Output the (X, Y) coordinate of the center of the cell containing the given text.  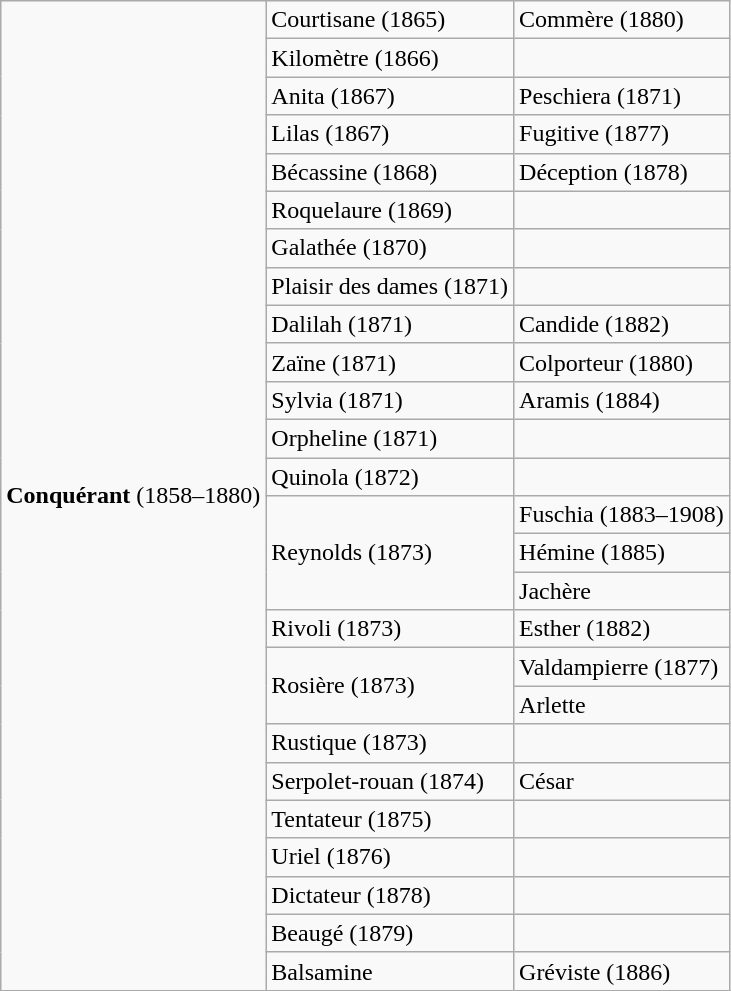
Roquelaure (1869) (390, 210)
Commère (1880) (622, 20)
Aramis (1884) (622, 400)
Balsamine (390, 971)
Tentateur (1875) (390, 819)
Quinola (1872) (390, 477)
Uriel (1876) (390, 857)
Plaisir des dames (1871) (390, 286)
Rivoli (1873) (390, 629)
Esther (1882) (622, 629)
Arlette (622, 705)
Hémine (1885) (622, 553)
Zaïne (1871) (390, 362)
Orpheline (1871) (390, 438)
Jachère (622, 591)
Rosière (1873) (390, 686)
Candide (1882) (622, 324)
Fugitive (1877) (622, 134)
Fuschia (1883–1908) (622, 515)
Dalilah (1871) (390, 324)
César (622, 781)
Conquérant (1858–1880) (134, 496)
Sylvia (1871) (390, 400)
Galathée (1870) (390, 248)
Courtisane (1865) (390, 20)
Bécassine (1868) (390, 172)
Déception (1878) (622, 172)
Lilas (1867) (390, 134)
Peschiera (1871) (622, 96)
Valdampierre (1877) (622, 667)
Serpolet-rouan (1874) (390, 781)
Colporteur (1880) (622, 362)
Beaugé (1879) (390, 933)
Kilomètre (1866) (390, 58)
Reynolds (1873) (390, 553)
Rustique (1873) (390, 743)
Dictateur (1878) (390, 895)
Anita (1867) (390, 96)
Gréviste (1886) (622, 971)
